Capture the cell that displays the provided text and extract its [x, y] central coordinate. 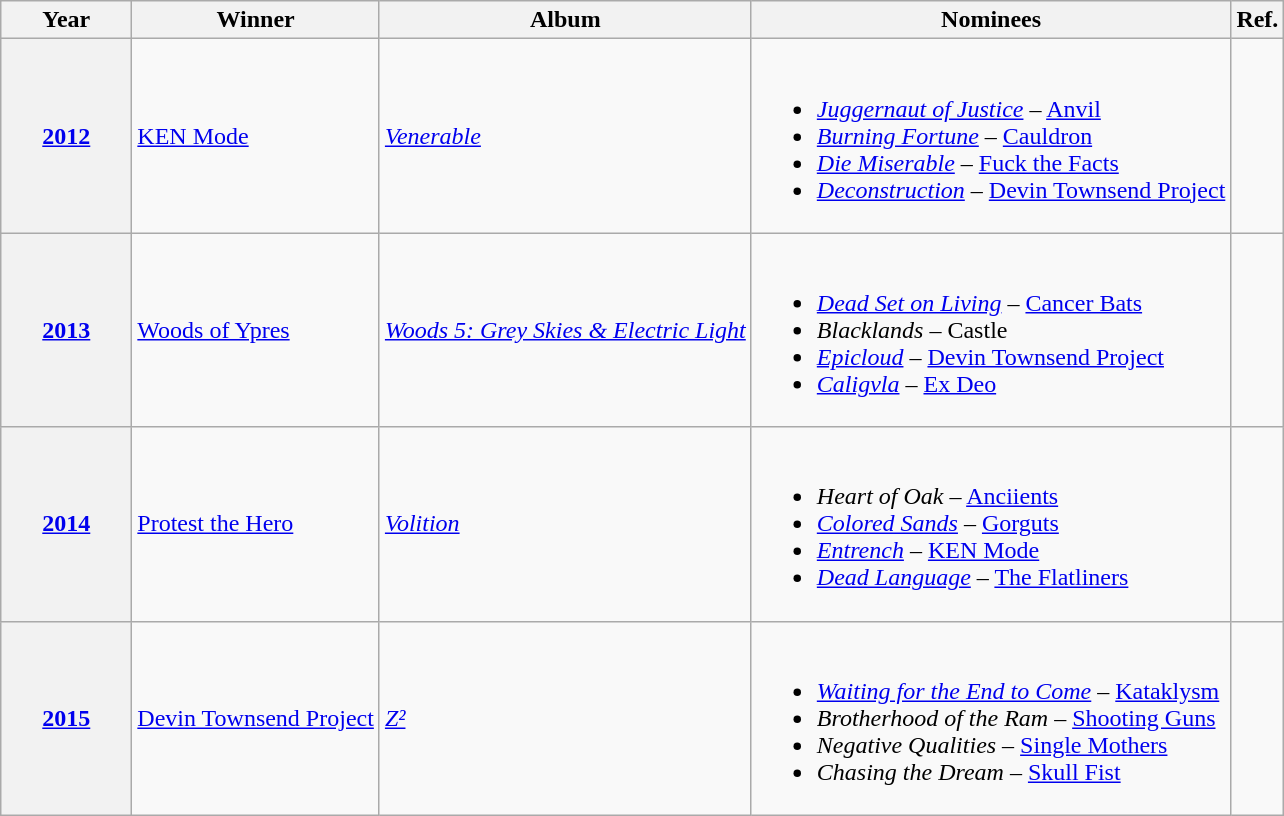
2015 [66, 718]
Album [565, 20]
2012 [66, 136]
Woods of Ypres [256, 330]
Winner [256, 20]
Venerable [565, 136]
Juggernaut of Justice – AnvilBurning Fortune – CauldronDie Miserable – Fuck the FactsDeconstruction – Devin Townsend Project [991, 136]
Year [66, 20]
Protest the Hero [256, 524]
Heart of Oak – AnciientsColored Sands – GorgutsEntrench – KEN ModeDead Language – The Flatliners [991, 524]
Dead Set on Living – Cancer BatsBlacklands – CastleEpicloud – Devin Townsend ProjectCaligvla – Ex Deo [991, 330]
Waiting for the End to Come – KataklysmBrotherhood of the Ram – Shooting GunsNegative Qualities – Single MothersChasing the Dream – Skull Fist [991, 718]
Z² [565, 718]
Volition [565, 524]
Nominees [991, 20]
KEN Mode [256, 136]
2013 [66, 330]
2014 [66, 524]
Woods 5: Grey Skies & Electric Light [565, 330]
Ref. [1258, 20]
Devin Townsend Project [256, 718]
